Return the [x, y] coordinate for the center point of the cell that contains the specified text.  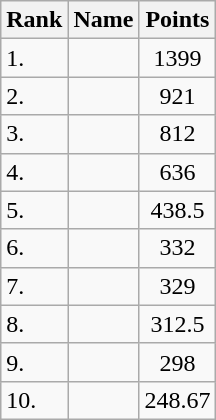
438.5 [178, 210]
298 [178, 362]
1. [34, 58]
812 [178, 134]
8. [34, 324]
248.67 [178, 400]
636 [178, 172]
Name [104, 20]
Rank [34, 20]
332 [178, 248]
5. [34, 210]
4. [34, 172]
329 [178, 286]
6. [34, 248]
921 [178, 96]
312.5 [178, 324]
10. [34, 400]
9. [34, 362]
2. [34, 96]
Points [178, 20]
7. [34, 286]
1399 [178, 58]
3. [34, 134]
